Capture the cell that displays the provided text and extract its [X, Y] central coordinate. 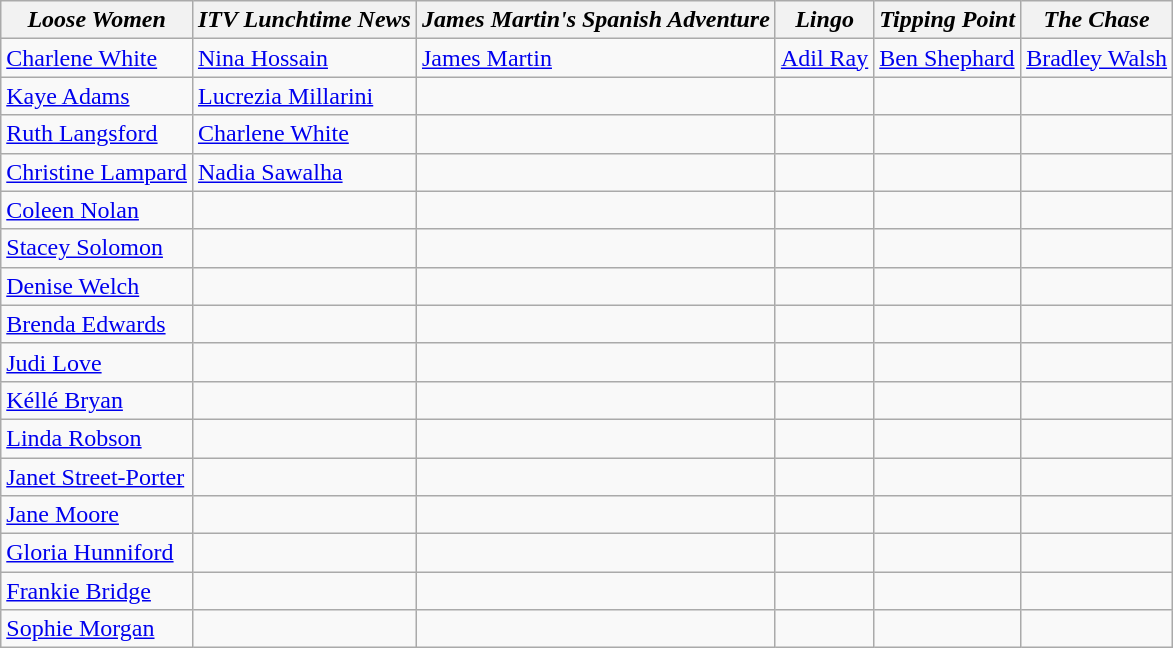
Bradley Walsh [1097, 58]
Kaye Adams [97, 96]
Brenda Edwards [97, 324]
Ben Shephard [948, 58]
Frankie Bridge [97, 591]
Ruth Langsford [97, 134]
Nadia Sawalha [304, 172]
Adil Ray [824, 58]
Nina Hossain [304, 58]
Linda Robson [97, 438]
Coleen Nolan [97, 210]
Lucrezia Millarini [304, 96]
ITV Lunchtime News [304, 20]
Denise Welch [97, 286]
Jane Moore [97, 515]
Sophie Morgan [97, 629]
James Martin [596, 58]
Tipping Point [948, 20]
Stacey Solomon [97, 248]
Lingo [824, 20]
Judi Love [97, 362]
James Martin's Spanish Adventure [596, 20]
The Chase [1097, 20]
Christine Lampard [97, 172]
Gloria Hunniford [97, 553]
Loose Women [97, 20]
Kéllé Bryan [97, 400]
Janet Street-Porter [97, 477]
